Output the (X, Y) coordinate of the center of the cell containing the given text.  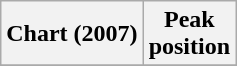
Peakposition (189, 34)
Chart (2007) (72, 34)
